From the cell containing the given text, extract its center point as (X, Y) coordinate. 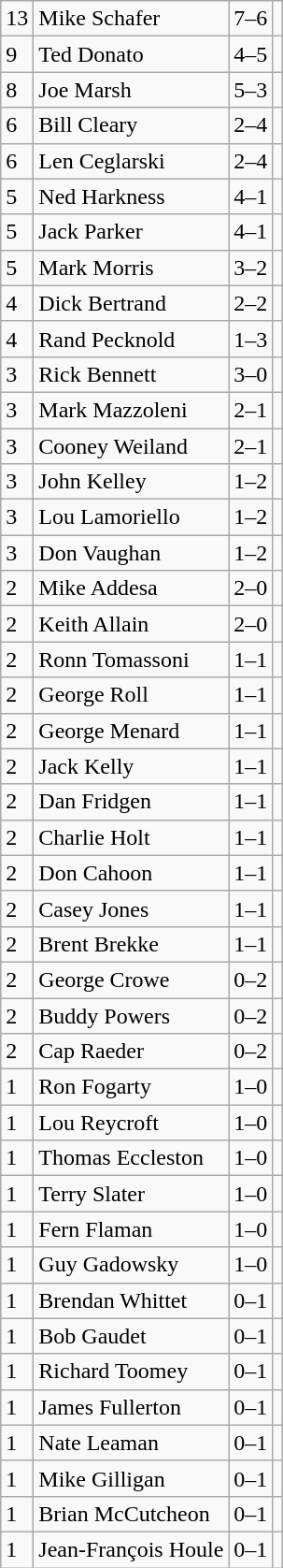
Mark Morris (131, 268)
George Crowe (131, 980)
Mike Schafer (131, 19)
Rick Bennett (131, 374)
Joe Marsh (131, 90)
Brent Brekke (131, 944)
13 (17, 19)
Mark Mazzoleni (131, 410)
Lou Reycroft (131, 1123)
Ted Donato (131, 54)
Brendan Whittet (131, 1300)
Dick Bertrand (131, 303)
Dan Fridgen (131, 802)
Charlie Holt (131, 837)
Jack Kelly (131, 766)
Mike Addesa (131, 588)
Ronn Tomassoni (131, 660)
Don Cahoon (131, 873)
Lou Lamoriello (131, 517)
Rand Pecknold (131, 339)
Bob Gaudet (131, 1336)
Len Ceglarski (131, 161)
4–5 (250, 54)
Richard Toomey (131, 1372)
Fern Flaman (131, 1229)
1–3 (250, 339)
Ned Harkness (131, 196)
Cooney Weiland (131, 446)
Mike Gilligan (131, 1478)
7–6 (250, 19)
Bill Cleary (131, 125)
Brian McCutcheon (131, 1514)
Jack Parker (131, 232)
Ron Fogarty (131, 1087)
Terry Slater (131, 1194)
Guy Gadowsky (131, 1265)
Buddy Powers (131, 1015)
Casey Jones (131, 908)
Jean-François Houle (131, 1549)
2–2 (250, 303)
John Kelley (131, 482)
George Roll (131, 695)
Thomas Eccleston (131, 1158)
3–2 (250, 268)
9 (17, 54)
James Fullerton (131, 1407)
8 (17, 90)
Cap Raeder (131, 1052)
George Menard (131, 731)
3–0 (250, 374)
Keith Allain (131, 624)
5–3 (250, 90)
Nate Leaman (131, 1443)
Don Vaughan (131, 553)
